Locate the cell with the specified text and output its [x, y] center coordinate. 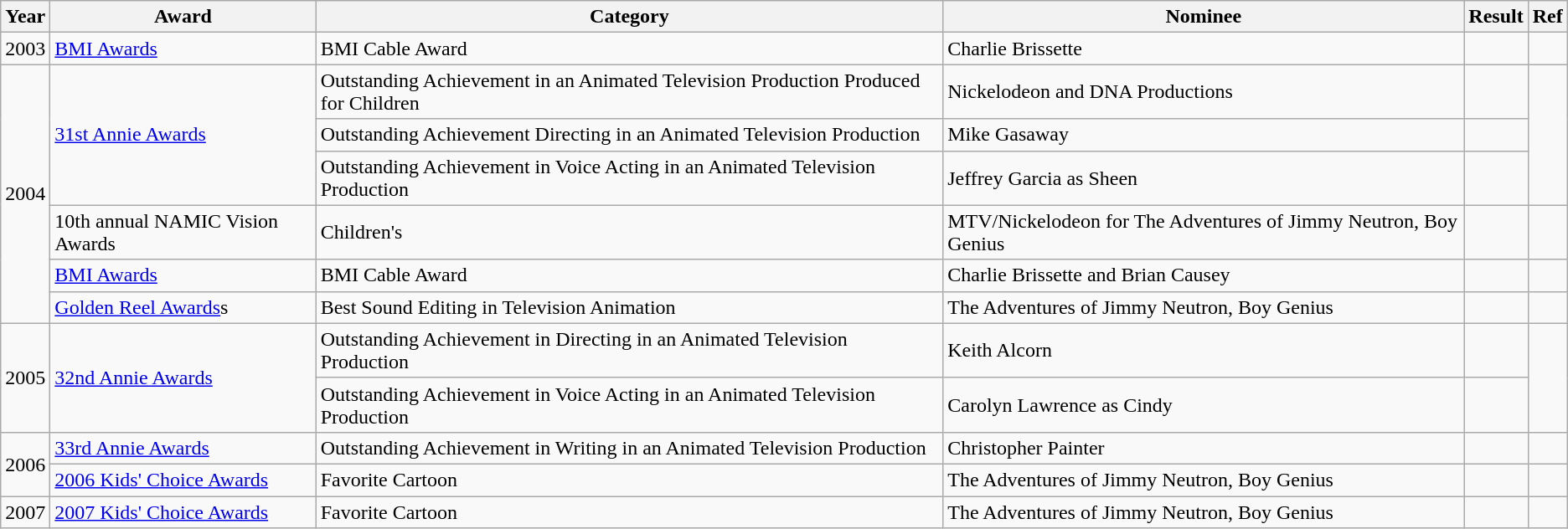
Jeffrey Garcia as Sheen [1204, 177]
Mike Gasaway [1204, 135]
Charlie Brissette and Brian Causey [1204, 275]
2003 [25, 49]
Outstanding Achievement Directing in an Animated Television Production [630, 135]
Charlie Brissette [1204, 49]
Result [1496, 17]
Best Sound Editing in Television Animation [630, 307]
31st Annie Awards [183, 135]
2005 [25, 377]
Award [183, 17]
Keith Alcorn [1204, 350]
MTV/Nickelodeon for The Adventures of Jimmy Neutron, Boy Genius [1204, 233]
Golden Reel Awardss [183, 307]
2007 Kids' Choice Awards [183, 511]
Year [25, 17]
Outstanding Achievement in Directing in an Animated Television Production [630, 350]
Children's [630, 233]
32nd Annie Awards [183, 377]
Outstanding Achievement in Writing in an Animated Television Production [630, 448]
2007 [25, 511]
Christopher Painter [1204, 448]
Outstanding Achievement in an Animated Television Production Produced for Children [630, 92]
33rd Annie Awards [183, 448]
Category [630, 17]
Nickelodeon and DNA Productions [1204, 92]
2004 [25, 194]
10th annual NAMIC Vision Awards [183, 233]
Nominee [1204, 17]
Ref [1548, 17]
Carolyn Lawrence as Cindy [1204, 405]
2006 Kids' Choice Awards [183, 480]
2006 [25, 464]
